Find where the given text appears and provide that cell's center as [x, y] coordinate. 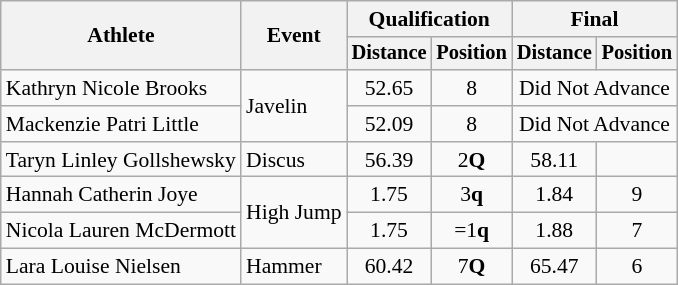
58.11 [554, 160]
Mackenzie Patri Little [121, 124]
Discus [294, 160]
65.47 [554, 267]
Qualification [430, 19]
Hammer [294, 267]
Final [594, 19]
1.88 [554, 231]
=1q [471, 231]
Athlete [121, 36]
Lara Louise Nielsen [121, 267]
6 [637, 267]
56.39 [390, 160]
3q [471, 195]
Hannah Catherin Joye [121, 195]
Event [294, 36]
52.09 [390, 124]
52.65 [390, 88]
Javelin [294, 106]
7Q [471, 267]
7 [637, 231]
Kathryn Nicole Brooks [121, 88]
9 [637, 195]
60.42 [390, 267]
2Q [471, 160]
1.84 [554, 195]
Taryn Linley Gollshewsky [121, 160]
Nicola Lauren McDermott [121, 231]
High Jump [294, 212]
